Scan for the cell matching the given text and deliver its (x, y) coordinate at center. 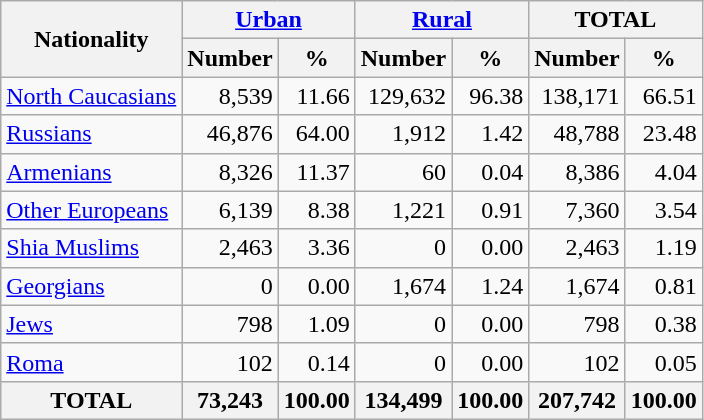
0.38 (664, 324)
48,788 (577, 134)
1.19 (664, 248)
129,632 (403, 96)
1.09 (316, 324)
Jews (92, 324)
7,360 (577, 210)
North Caucasians (92, 96)
66.51 (664, 96)
Urban (268, 20)
Nationality (92, 39)
Armenians (92, 172)
138,171 (577, 96)
46,876 (230, 134)
0.91 (490, 210)
Other Europeans (92, 210)
60 (403, 172)
73,243 (230, 400)
1,221 (403, 210)
8,539 (230, 96)
Roma (92, 362)
11.66 (316, 96)
3.36 (316, 248)
Georgians (92, 286)
Rural (442, 20)
207,742 (577, 400)
1,912 (403, 134)
Shia Muslims (92, 248)
1.42 (490, 134)
6,139 (230, 210)
Russians (92, 134)
11.37 (316, 172)
64.00 (316, 134)
8,386 (577, 172)
134,499 (403, 400)
4.04 (664, 172)
0.05 (664, 362)
1.24 (490, 286)
0.81 (664, 286)
8.38 (316, 210)
0.04 (490, 172)
3.54 (664, 210)
0.14 (316, 362)
96.38 (490, 96)
8,326 (230, 172)
23.48 (664, 134)
